Extract the [x, y] coordinate from the center of the cell holding the provided text.  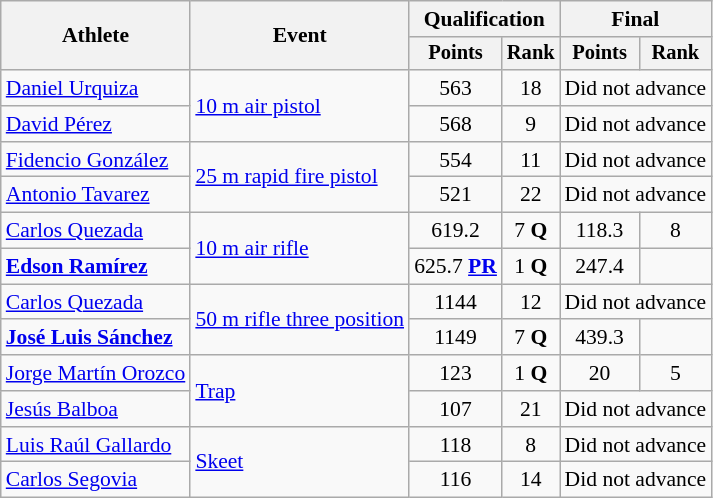
Antonio Tavarez [96, 195]
1149 [456, 338]
11 [531, 160]
25 m rapid fire pistol [300, 178]
José Luis Sánchez [96, 338]
Trap [300, 390]
123 [456, 373]
50 m rifle three position [300, 320]
Fidencio González [96, 160]
563 [456, 88]
21 [531, 409]
107 [456, 409]
521 [456, 195]
554 [456, 160]
116 [456, 480]
Event [300, 36]
18 [531, 88]
Qualification [484, 19]
118.3 [600, 231]
14 [531, 480]
David Pérez [96, 124]
1144 [456, 302]
10 m air pistol [300, 106]
Athlete [96, 36]
625.7 PR [456, 267]
12 [531, 302]
10 m air rifle [300, 248]
Edson Ramírez [96, 267]
247.4 [600, 267]
20 [600, 373]
Luis Raúl Gallardo [96, 445]
5 [676, 373]
Skeet [300, 462]
9 [531, 124]
Jesús Balboa [96, 409]
22 [531, 195]
439.3 [600, 338]
Carlos Segovia [96, 480]
568 [456, 124]
Jorge Martín Orozco [96, 373]
118 [456, 445]
Daniel Urquiza [96, 88]
619.2 [456, 231]
Final [636, 19]
